Determine the (X, Y) coordinate at the center of the cell enclosing the given text.  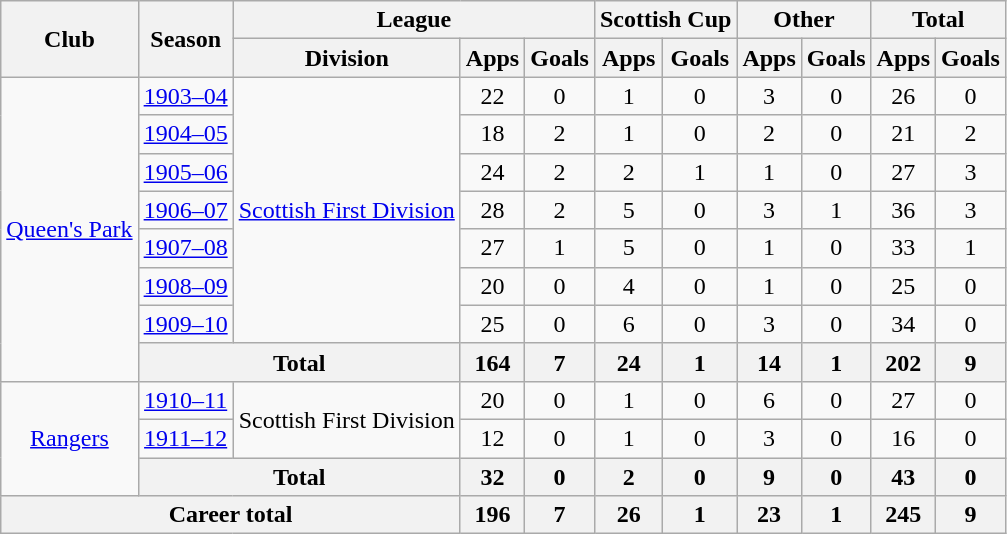
League (414, 20)
1908–09 (186, 286)
34 (903, 324)
1911–12 (186, 438)
Rangers (70, 438)
32 (492, 477)
43 (903, 477)
22 (492, 96)
21 (903, 134)
1906–07 (186, 210)
Other (804, 20)
Career total (231, 515)
1904–05 (186, 134)
202 (903, 362)
28 (492, 210)
4 (628, 286)
1903–04 (186, 96)
23 (769, 515)
164 (492, 362)
33 (903, 248)
16 (903, 438)
1909–10 (186, 324)
245 (903, 515)
1905–06 (186, 172)
12 (492, 438)
Season (186, 39)
14 (769, 362)
196 (492, 515)
1910–11 (186, 400)
36 (903, 210)
1907–08 (186, 248)
Club (70, 39)
Scottish Cup (665, 20)
Division (346, 58)
Queen's Park (70, 229)
18 (492, 134)
